Determine the [x, y] coordinate at the center of the cell enclosing the given text.  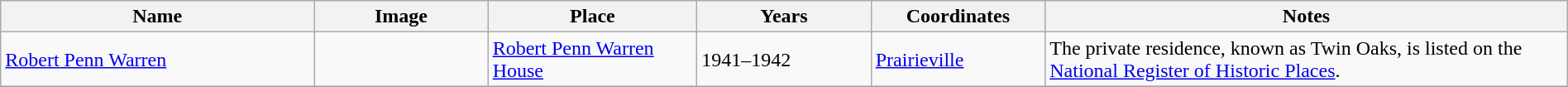
Place [592, 17]
Robert Penn Warren [157, 60]
Prairieville [958, 60]
Name [157, 17]
Robert Penn Warren House [592, 60]
1941–1942 [784, 60]
Notes [1307, 17]
Image [401, 17]
The private residence, known as Twin Oaks, is listed on the National Register of Historic Places. [1307, 60]
Years [784, 17]
Coordinates [958, 17]
